Capture the cell that displays the provided text and extract its [x, y] central coordinate. 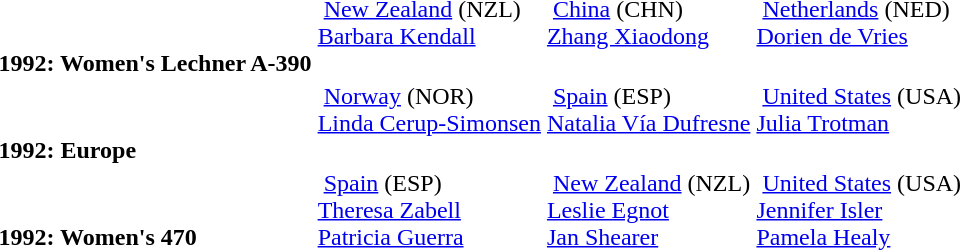
Spain (ESP)Natalia Vía Dufresne [648, 123]
Norway (NOR)Linda Cerup-Simonsen [429, 123]
